Determine the (X, Y) coordinate at the center of the cell enclosing the given text.  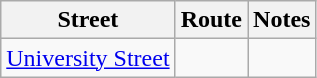
Route (211, 20)
University Street (88, 58)
Street (88, 20)
Notes (282, 20)
